Find where the given text appears and provide that cell's center as (X, Y) coordinate. 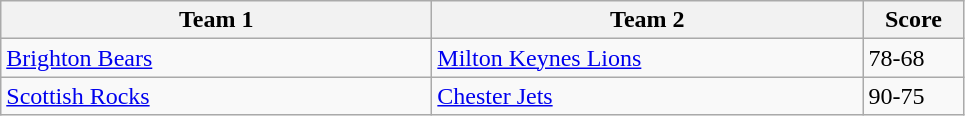
Milton Keynes Lions (648, 58)
Team 1 (216, 20)
90-75 (914, 96)
78-68 (914, 58)
Chester Jets (648, 96)
Scottish Rocks (216, 96)
Team 2 (648, 20)
Brighton Bears (216, 58)
Score (914, 20)
